Extract the [X, Y] coordinate from the center of the cell holding the provided text.  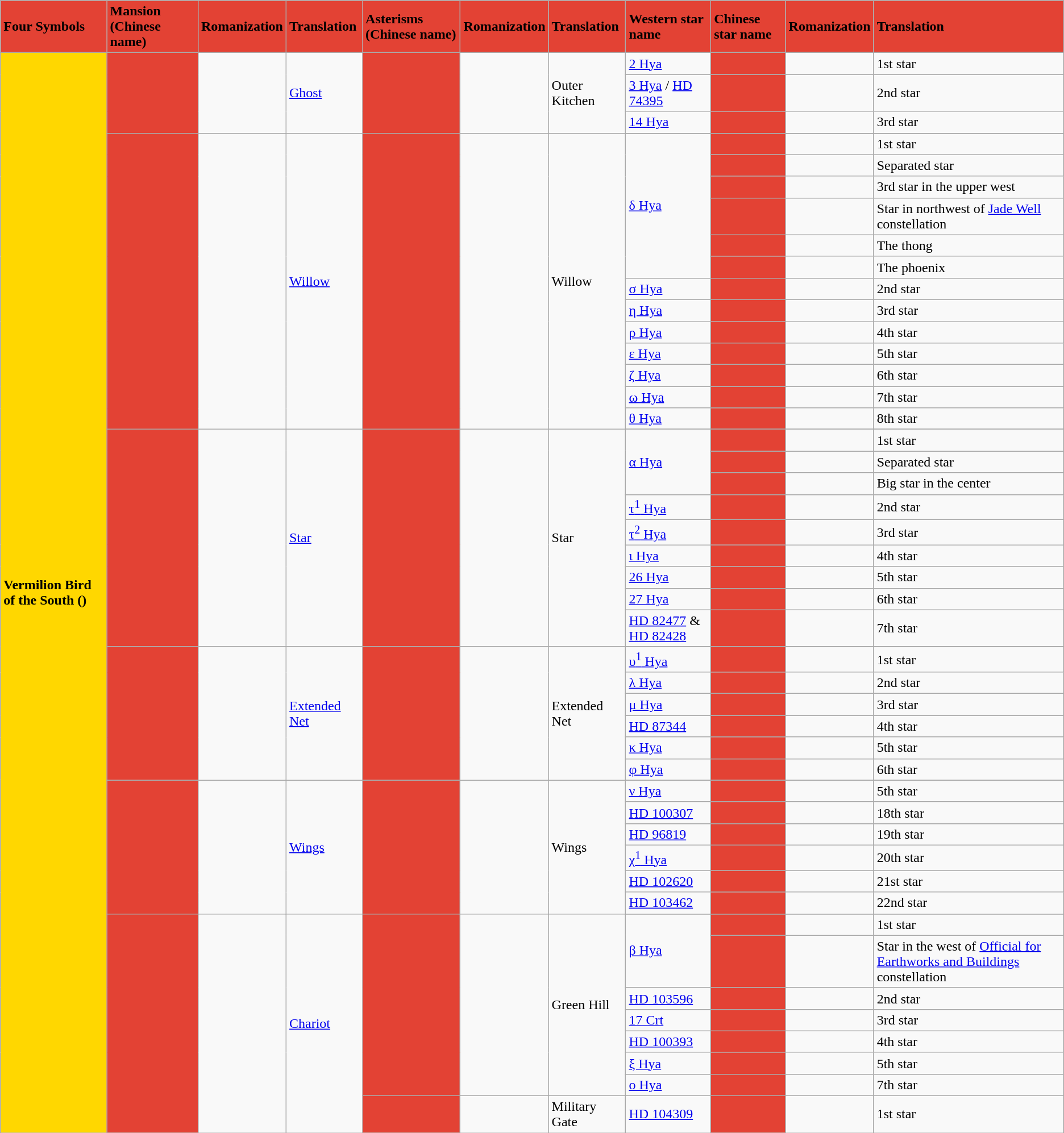
Star in the west of Official for Earthworks and Buildings constellation [969, 961]
θ Hya [668, 419]
Big star in the center [969, 484]
ο Hya [668, 1085]
HD 104309 [668, 1115]
17 Crt [668, 1020]
HD 103596 [668, 998]
ι Hya [668, 556]
α Hya [668, 462]
20th star [969, 858]
19th star [969, 834]
ζ Hya [668, 376]
8th star [969, 419]
β Hya [668, 951]
ω Hya [668, 397]
Western star name [668, 27]
Chariot [324, 1023]
Outer Kitchen [587, 93]
HD 102620 [668, 881]
22nd star [969, 903]
Green Hill [587, 1005]
The thong [969, 245]
Chinese star name [748, 27]
Ghost [324, 93]
Asterisms (Chinese name) [412, 27]
ρ Hya [668, 332]
Four Symbols [53, 27]
26 Hya [668, 577]
δ Hya [668, 206]
τ2 Hya [668, 533]
τ1 Hya [668, 507]
Mansion (Chinese name) [152, 27]
HD 87344 [668, 726]
14 Hya [668, 122]
κ Hya [668, 748]
18th star [969, 813]
Military Gate [587, 1115]
3rd star in the upper west [969, 187]
3 Hya / HD 74395 [668, 93]
Star in northwest of Jade Well constellation [969, 216]
HD 100307 [668, 813]
μ Hya [668, 705]
HD 103462 [668, 903]
σ Hya [668, 289]
HD 82477 & HD 82428 [668, 628]
λ Hya [668, 683]
ε Hya [668, 354]
χ1 Hya [668, 858]
φ Hya [668, 769]
η Hya [668, 310]
υ1 Hya [668, 659]
ξ Hya [668, 1063]
HD 96819 [668, 834]
The phoenix [969, 267]
ν Hya [668, 791]
27 Hya [668, 599]
Vermilion Bird of the South () [53, 593]
2 Hya [668, 64]
21st star [969, 881]
HD 100393 [668, 1042]
